Detect which cell encompasses the target text, then output its [x, y] center coordinate. 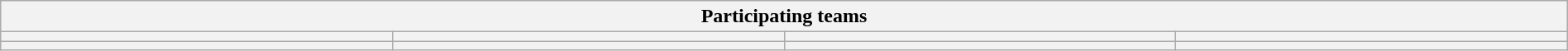
Participating teams [784, 16]
